Output the [x, y] coordinate of the center of the cell containing the given text.  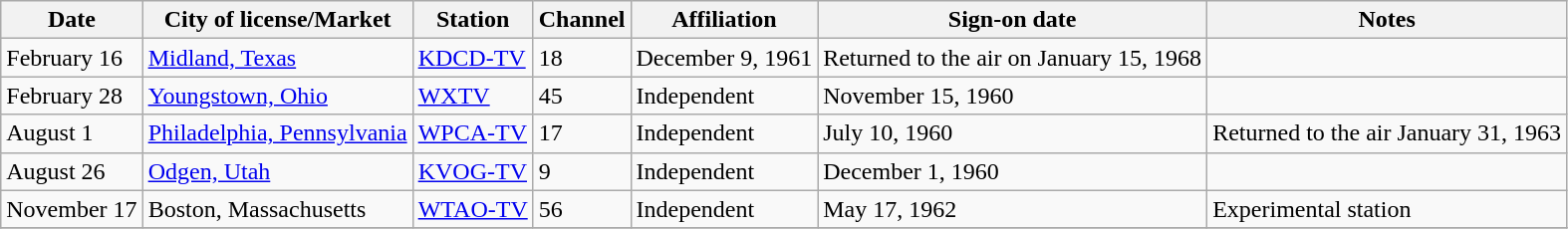
February 16 [72, 58]
August 26 [72, 171]
Date [72, 20]
August 1 [72, 133]
December 9, 1961 [724, 58]
WPCA-TV [472, 133]
Odgen, Utah [277, 171]
Channel [582, 20]
Returned to the air on January 15, 1968 [1012, 58]
City of license/Market [277, 20]
Affiliation [724, 20]
February 28 [72, 96]
December 1, 1960 [1012, 171]
July 10, 1960 [1012, 133]
Sign-on date [1012, 20]
18 [582, 58]
Station [472, 20]
May 17, 1962 [1012, 209]
45 [582, 96]
KVOG-TV [472, 171]
KDCD-TV [472, 58]
Boston, Massachusetts [277, 209]
Youngstown, Ohio [277, 96]
Philadelphia, Pennsylvania [277, 133]
WTAO-TV [472, 209]
Notes [1387, 20]
9 [582, 171]
Returned to the air January 31, 1963 [1387, 133]
November 15, 1960 [1012, 96]
Midland, Texas [277, 58]
Experimental station [1387, 209]
November 17 [72, 209]
56 [582, 209]
WXTV [472, 96]
17 [582, 133]
